Return the (x, y) coordinate for the center point of the cell that contains the specified text.  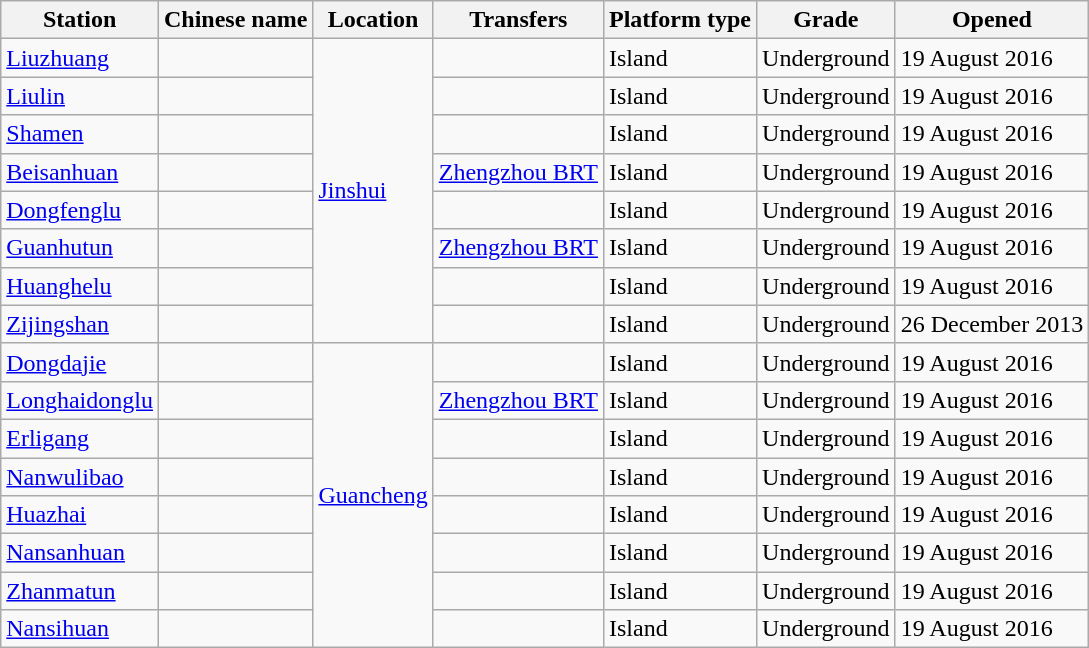
Transfers (518, 20)
Zijingshan (80, 324)
Nanwulibao (80, 477)
Grade (826, 20)
Dongfenglu (80, 210)
26 December 2013 (992, 324)
Liuzhuang (80, 58)
Jinshui (373, 191)
Platform type (680, 20)
Shamen (80, 134)
Dongdajie (80, 362)
Nansihuan (80, 629)
Liulin (80, 96)
Erligang (80, 438)
Opened (992, 20)
Chinese name (235, 20)
Huanghelu (80, 286)
Location (373, 20)
Huazhai (80, 515)
Beisanhuan (80, 172)
Guanhutun (80, 248)
Station (80, 20)
Nansanhuan (80, 553)
Zhanmatun (80, 591)
Guancheng (373, 495)
Longhaidonglu (80, 400)
